Find where the given text appears and provide that cell's center as (x, y) coordinate. 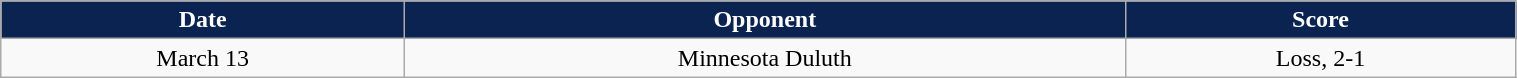
Minnesota Duluth (766, 58)
Loss, 2-1 (1320, 58)
Date (203, 20)
March 13 (203, 58)
Score (1320, 20)
Opponent (766, 20)
